From the cell containing the given text, extract its center point as (x, y) coordinate. 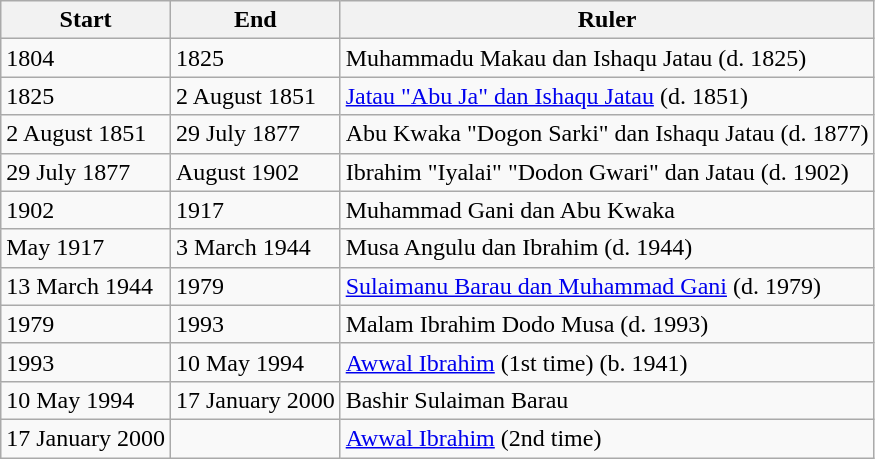
1917 (255, 210)
End (255, 20)
Muhammadu Makau dan Ishaqu Jatau (d. 1825) (607, 58)
13 March 1944 (86, 286)
Sulaimanu Barau dan Muhammad Gani (d. 1979) (607, 286)
1902 (86, 210)
3 March 1944 (255, 248)
May 1917 (86, 248)
Malam Ibrahim Dodo Musa (d. 1993) (607, 324)
Awwal Ibrahim (1st time) (b. 1941) (607, 362)
Abu Kwaka "Dogon Sarki" dan Ishaqu Jatau (d. 1877) (607, 134)
Ruler (607, 20)
August 1902 (255, 172)
Start (86, 20)
Jatau "Abu Ja" dan Ishaqu Jatau (d. 1851) (607, 96)
1804 (86, 58)
Awwal Ibrahim (2nd time) (607, 438)
Muhammad Gani dan Abu Kwaka (607, 210)
Musa Angulu dan Ibrahim (d. 1944) (607, 248)
Bashir Sulaiman Barau (607, 400)
Ibrahim "Iyalai" "Dodon Gwari" dan Jatau (d. 1902) (607, 172)
